Find where the given text appears and provide that cell's center as (X, Y) coordinate. 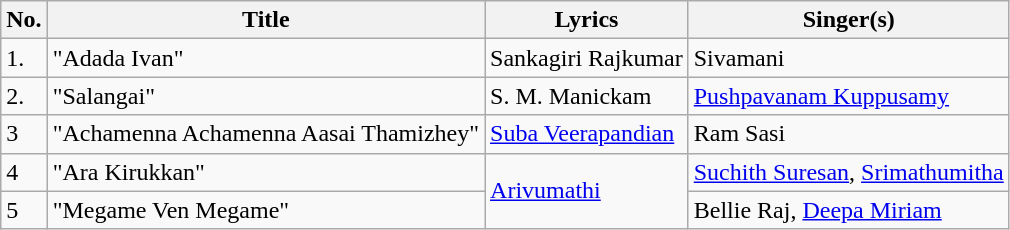
"Megame Ven Megame" (266, 210)
"Salangai" (266, 96)
1. (24, 58)
Sankagiri Rajkumar (587, 58)
Singer(s) (848, 20)
"Achamenna Achamenna Aasai Thamizhey" (266, 134)
Arivumathi (587, 191)
2. (24, 96)
"Ara Kirukkan" (266, 172)
No. (24, 20)
4 (24, 172)
Suba Veerapandian (587, 134)
Ram Sasi (848, 134)
5 (24, 210)
S. M. Manickam (587, 96)
"Adada Ivan" (266, 58)
Lyrics (587, 20)
Sivamani (848, 58)
Title (266, 20)
3 (24, 134)
Pushpavanam Kuppusamy (848, 96)
Bellie Raj, Deepa Miriam (848, 210)
Suchith Suresan, Srimathumitha (848, 172)
